Search for the cell housing the specified text and yield its (x, y) center coordinate. 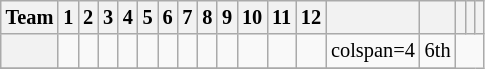
3 (108, 17)
5 (148, 17)
colspan=4 (373, 51)
10 (252, 17)
7 (187, 17)
12 (311, 17)
9 (227, 17)
8 (207, 17)
1 (68, 17)
11 (282, 17)
6 (168, 17)
6th (438, 51)
4 (128, 17)
2 (88, 17)
Team (30, 17)
